Locate the cell with the specified text and output its (X, Y) center coordinate. 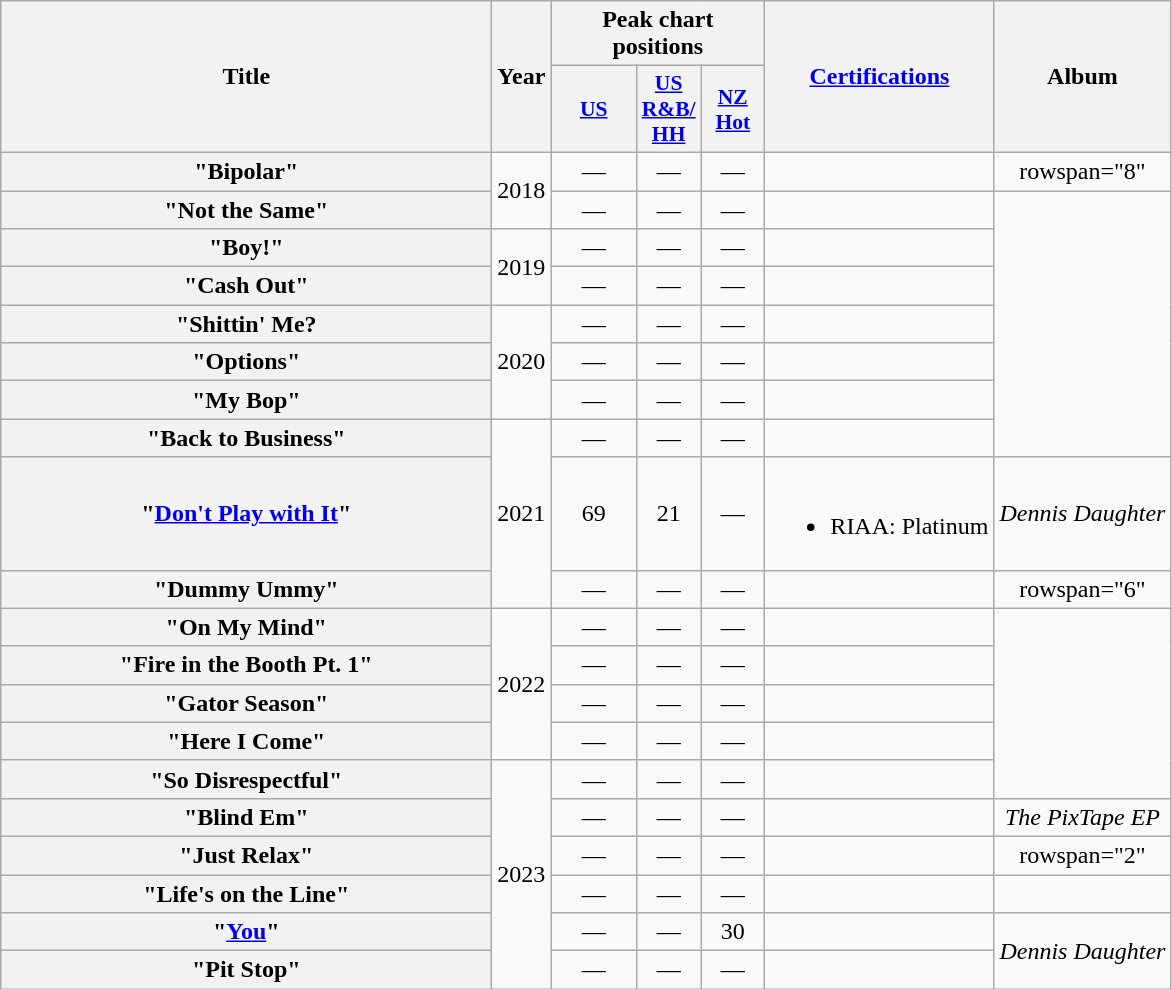
"Back to Business" (246, 438)
USR&B/HH (669, 110)
"Pit Stop" (246, 970)
"Cash Out" (246, 286)
Album (1082, 77)
US (594, 110)
"You" (246, 932)
"So Disrespectful" (246, 779)
NZHot (733, 110)
"On My Mind" (246, 627)
"Shittin' Me? (246, 324)
RIAA: Platinum (880, 514)
"Boy!" (246, 248)
The PixTape EP (1082, 817)
"Blind Em" (246, 817)
rowspan="2" (1082, 855)
30 (733, 932)
"Dummy Ummy" (246, 589)
2023 (522, 874)
Certifications (880, 77)
"Life's on the Line" (246, 893)
21 (669, 514)
"Here I Come" (246, 741)
rowspan="8" (1082, 171)
2020 (522, 362)
"Fire in the Booth Pt. 1" (246, 665)
69 (594, 514)
"Gator Season" (246, 703)
Title (246, 77)
"Not the Same" (246, 209)
"My Bop" (246, 400)
2021 (522, 514)
"Don't Play with It" (246, 514)
Year (522, 77)
2019 (522, 267)
"Bipolar" (246, 171)
rowspan="6" (1082, 589)
2022 (522, 684)
2018 (522, 190)
Peak chart positions (658, 34)
"Just Relax" (246, 855)
"Options" (246, 362)
